Scan for the cell matching the given text and deliver its [X, Y] coordinate at center. 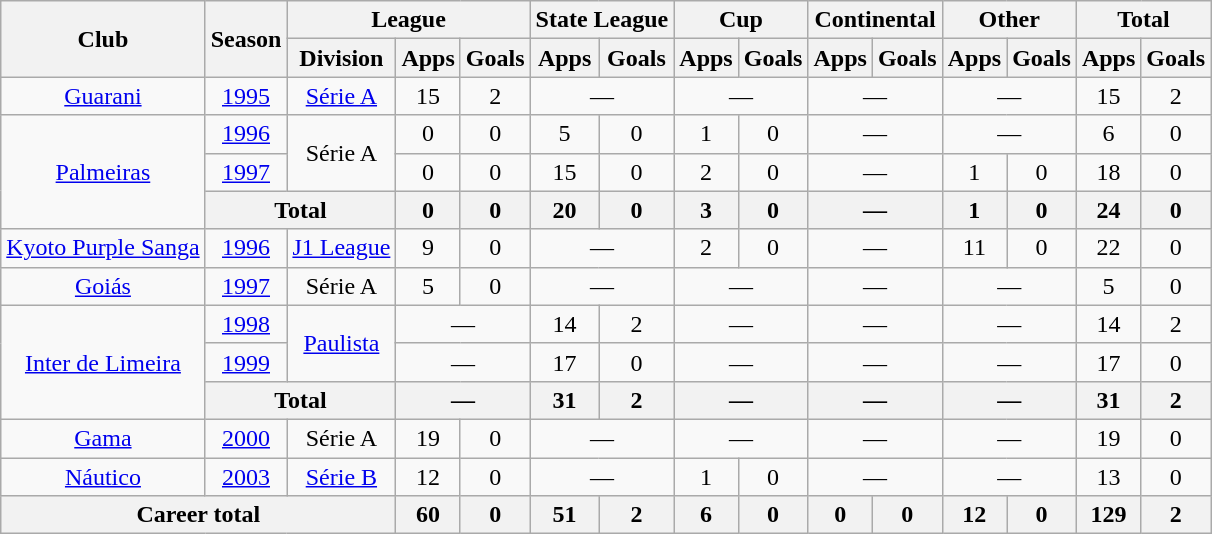
2003 [246, 477]
Division [342, 58]
Paulista [342, 343]
2000 [246, 438]
J1 League [342, 248]
Other [1009, 20]
3 [706, 210]
18 [1108, 172]
Continental [875, 20]
Náutico [103, 477]
League [408, 20]
Kyoto Purple Sanga [103, 248]
1999 [246, 362]
1995 [246, 96]
Série B [342, 477]
22 [1108, 248]
20 [564, 210]
State League [602, 20]
51 [564, 515]
Palmeiras [103, 172]
129 [1108, 515]
60 [428, 515]
11 [974, 248]
Club [103, 39]
1998 [246, 324]
Cup [741, 20]
13 [1108, 477]
24 [1108, 210]
Gama [103, 438]
Inter de Limeira [103, 362]
Career total [198, 515]
Season [246, 39]
Goiás [103, 286]
Guarani [103, 96]
9 [428, 248]
